Scan for the cell matching the given text and deliver its (X, Y) coordinate at center. 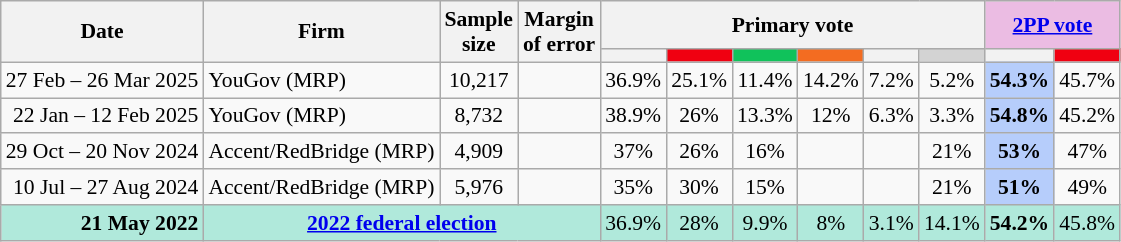
25.1% (699, 80)
7.2% (892, 80)
45.7% (1087, 80)
30% (699, 187)
3.1% (892, 223)
14.1% (952, 223)
21 May 2022 (102, 223)
54.2% (1020, 223)
Firm (321, 32)
54.8% (1020, 116)
38.9% (633, 116)
51% (1020, 187)
45.8% (1087, 223)
2022 federal election (402, 223)
10,217 (479, 80)
3.3% (952, 116)
45.2% (1087, 116)
12% (831, 116)
5,976 (479, 187)
22 Jan – 12 Feb 2025 (102, 116)
Samplesize (479, 32)
54.3% (1020, 80)
16% (765, 152)
10 Jul – 27 Aug 2024 (102, 187)
Date (102, 32)
2PP vote (1052, 25)
13.3% (765, 116)
14.2% (831, 80)
27 Feb – 26 Mar 2025 (102, 80)
Marginof error (559, 32)
28% (699, 223)
29 Oct – 20 Nov 2024 (102, 152)
47% (1087, 152)
53% (1020, 152)
6.3% (892, 116)
37% (633, 152)
8% (831, 223)
35% (633, 187)
49% (1087, 187)
8,732 (479, 116)
4,909 (479, 152)
5.2% (952, 80)
Primary vote (792, 25)
15% (765, 187)
11.4% (765, 80)
9.9% (765, 223)
